Find where the given text appears and provide that cell's center as [X, Y] coordinate. 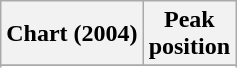
Peak position [189, 34]
Chart (2004) [72, 34]
